Extract the [x, y] coordinate from the center of the cell holding the provided text.  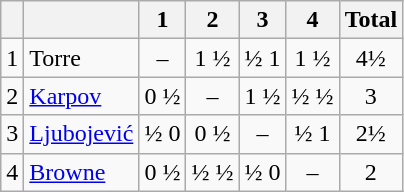
Torre [82, 58]
Browne [82, 172]
2½ [371, 134]
Karpov [82, 96]
Total [371, 20]
Ljubojević [82, 134]
4½ [371, 58]
